Search for the cell housing the specified text and yield its [X, Y] center coordinate. 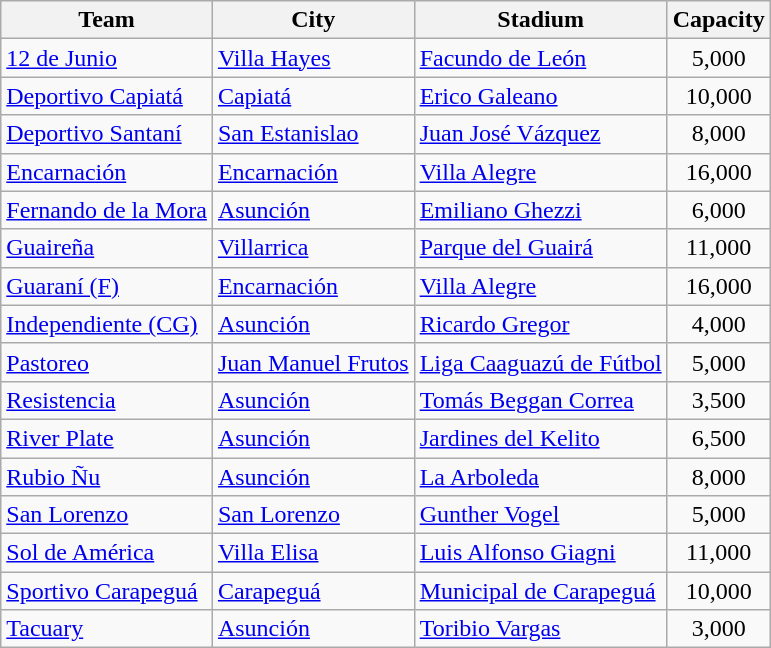
River Plate [107, 438]
4,000 [718, 324]
Sol de América [107, 553]
Team [107, 20]
Gunther Vogel [540, 515]
Capacity [718, 20]
6,500 [718, 438]
Deportivo Santaní [107, 134]
Municipal de Carapeguá [540, 591]
Parque del Guairá [540, 248]
Rubio Ñu [107, 477]
Emiliano Ghezzi [540, 210]
Guaraní (F) [107, 286]
Erico Galeano [540, 96]
Tomás Beggan Correa [540, 400]
Resistencia [107, 400]
Juan Manuel Frutos [313, 362]
Independiente (CG) [107, 324]
Pastoreo [107, 362]
Sportivo Carapeguá [107, 591]
6,000 [718, 210]
Toribio Vargas [540, 629]
San Estanislao [313, 134]
Luis Alfonso Giagni [540, 553]
3,500 [718, 400]
Facundo de León [540, 58]
Villa Hayes [313, 58]
Fernando de la Mora [107, 210]
12 de Junio [107, 58]
Villa Elisa [313, 553]
3,000 [718, 629]
Ricardo Gregor [540, 324]
La Arboleda [540, 477]
Villarrica [313, 248]
City [313, 20]
Tacuary [107, 629]
Deportivo Capiatá [107, 96]
Guaireña [107, 248]
Juan José Vázquez [540, 134]
Carapeguá [313, 591]
Stadium [540, 20]
Liga Caaguazú de Fútbol [540, 362]
Jardines del Kelito [540, 438]
Capiatá [313, 96]
